Search for the cell housing the specified text and yield its [x, y] center coordinate. 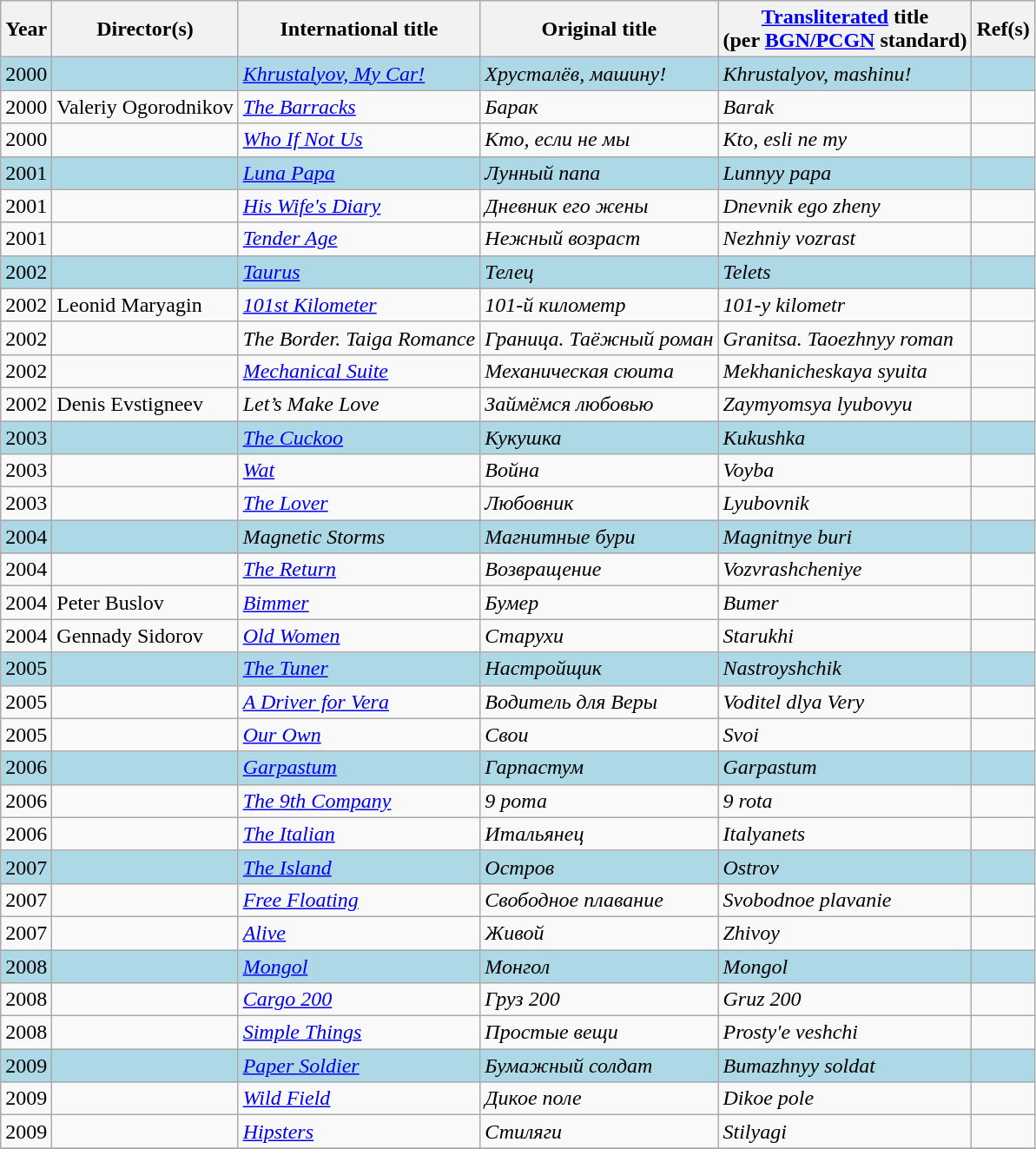
Voyba [845, 471]
Zhivoy [845, 933]
Paper Soldier [360, 1066]
The Lover [360, 504]
Монгол [599, 967]
Mekhanicheskaya syuita [845, 371]
9 рота [599, 801]
Kukushka [845, 437]
Wild Field [360, 1099]
Starukhi [845, 636]
International title [360, 30]
Dnevnik ego zheny [845, 206]
Voditel dlya Very [845, 702]
Стиляги [599, 1132]
Gruz 200 [845, 1000]
Svobodnoe plavanie [845, 900]
Prosty'e veshchi [845, 1033]
Tender Age [360, 239]
Mechanical Suite [360, 371]
101-y kilometr [845, 305]
Нежный возраст [599, 239]
Khrustalyov, mashinu! [845, 74]
Займёмся любовью [599, 404]
Lyubovnik [845, 504]
Старухи [599, 636]
9 rota [845, 801]
Let’s Make Love [360, 404]
Магнитные бури [599, 537]
Old Women [360, 636]
Свободное плавание [599, 900]
Free Floating [360, 900]
Итальянец [599, 834]
Механическая сюита [599, 371]
Война [599, 471]
The Cuckoo [360, 437]
The Return [360, 570]
Настройщик [599, 669]
Лунный папа [599, 173]
Original title [599, 30]
Bumazhnyy soldat [845, 1066]
Кукушка [599, 437]
The Island [360, 867]
Водитель для Веры [599, 702]
Year [26, 30]
Ref(s) [1003, 30]
Dikoe pole [845, 1099]
Дневник его жены [599, 206]
Lunnyy papa [845, 173]
Taurus [360, 272]
Khrustalyov, My Car! [360, 74]
Alive [360, 933]
Дикое поле [599, 1099]
Magnetic Storms [360, 537]
Barak [845, 107]
Bumer [845, 603]
Director(s) [145, 30]
Гарпастум [599, 768]
Бумер [599, 603]
Luna Papa [360, 173]
The Border. Taiga Romance [360, 338]
Любовник [599, 504]
Барак [599, 107]
Hipsters [360, 1132]
101-й километр [599, 305]
Ostrov [845, 867]
Stilyagi [845, 1132]
Kto, esli ne my [845, 140]
Cargo 200 [360, 1000]
Telets [845, 272]
Кто, если не мы [599, 140]
Magnitnye buri [845, 537]
Gennady Sidorov [145, 636]
Who If Not Us [360, 140]
Возвращение [599, 570]
Peter Buslov [145, 603]
Simple Things [360, 1033]
The Barracks [360, 107]
Our Own [360, 735]
Телец [599, 272]
Свои [599, 735]
The 9th Company [360, 801]
Vozvrashcheniye [845, 570]
Хрусталёв, машину! [599, 74]
Nezhniy vozrast [845, 239]
Груз 200 [599, 1000]
Italyanets [845, 834]
Остров [599, 867]
Бумажный солдат [599, 1066]
Denis Evstigneev [145, 404]
Valeriy Ogorodnikov [145, 107]
The Italian [360, 834]
The Tuner [360, 669]
Granitsa. Taoezhnyy roman [845, 338]
Zaymyomsya lyubovyu [845, 404]
A Driver for Vera [360, 702]
Nastroyshchik [845, 669]
Wat [360, 471]
Граница. Таёжный роман [599, 338]
101st Kilometer [360, 305]
Bimmer [360, 603]
Leonid Maryagin [145, 305]
Простые вещи [599, 1033]
Живой [599, 933]
Svoi [845, 735]
Transliterated title(per BGN/PCGN standard) [845, 30]
His Wife's Diary [360, 206]
